From the cell containing the given text, extract its center point as [x, y] coordinate. 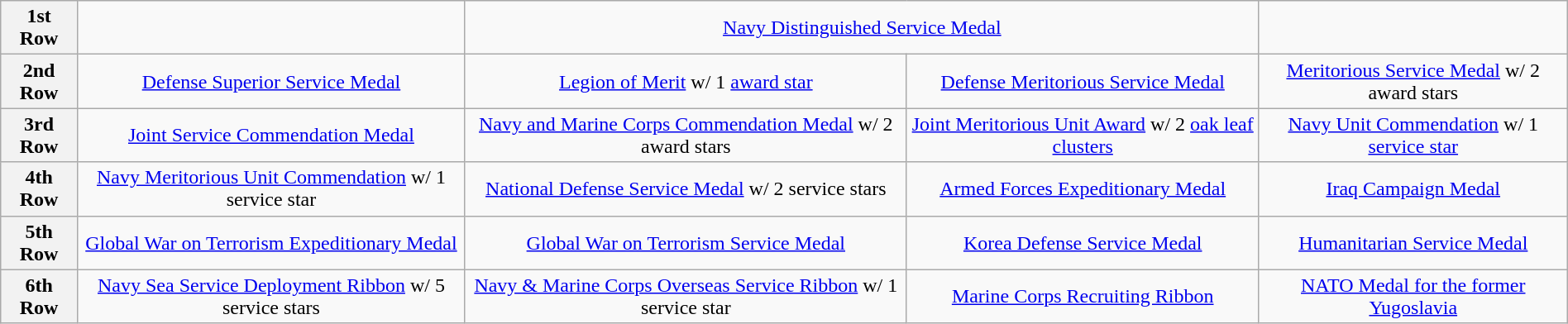
Joint Meritorious Unit Award w/ 2 oak leaf clusters [1083, 136]
Defense Superior Service Medal [271, 81]
Navy & Marine Corps Overseas Service Ribbon w/ 1 service star [686, 296]
5th Row [40, 243]
Meritorious Service Medal w/ 2 award stars [1413, 81]
Navy Unit Commendation w/ 1 service star [1413, 136]
Legion of Merit w/ 1 award star [686, 81]
Korea Defense Service Medal [1083, 243]
NATO Medal for the former Yugoslavia [1413, 296]
Global War on Terrorism Expeditionary Medal [271, 243]
Navy Meritorious Unit Commendation w/ 1 service star [271, 188]
National Defense Service Medal w/ 2 service stars [686, 188]
Humanitarian Service Medal [1413, 243]
Defense Meritorious Service Medal [1083, 81]
Joint Service Commendation Medal [271, 136]
Navy Distinguished Service Medal [862, 28]
Navy and Marine Corps Commendation Medal w/ 2 award stars [686, 136]
4th Row [40, 188]
3rd Row [40, 136]
Navy Sea Service Deployment Ribbon w/ 5 service stars [271, 296]
6th Row [40, 296]
Global War on Terrorism Service Medal [686, 243]
Marine Corps Recruiting Ribbon [1083, 296]
Iraq Campaign Medal [1413, 188]
1st Row [40, 28]
Armed Forces Expeditionary Medal [1083, 188]
2nd Row [40, 81]
